Scan for the cell matching the given text and deliver its [X, Y] coordinate at center. 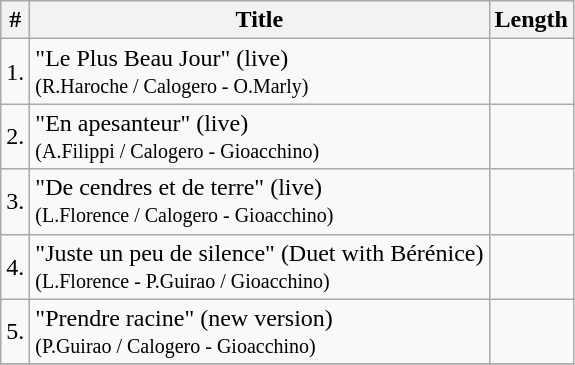
4. [16, 266]
1. [16, 72]
"Prendre racine" (new version) (P.Guirao / Calogero - Gioacchino) [260, 332]
"De cendres et de terre" (live) (L.Florence / Calogero - Gioacchino) [260, 202]
3. [16, 202]
# [16, 20]
"Le Plus Beau Jour" (live) (R.Haroche / Calogero - O.Marly) [260, 72]
Title [260, 20]
2. [16, 136]
5. [16, 332]
"Juste un peu de silence" (Duet with Bérénice) (L.Florence - P.Guirao / Gioacchino) [260, 266]
Length [531, 20]
"En apesanteur" (live) (A.Filippi / Calogero - Gioacchino) [260, 136]
